Capture the cell that displays the provided text and extract its (X, Y) central coordinate. 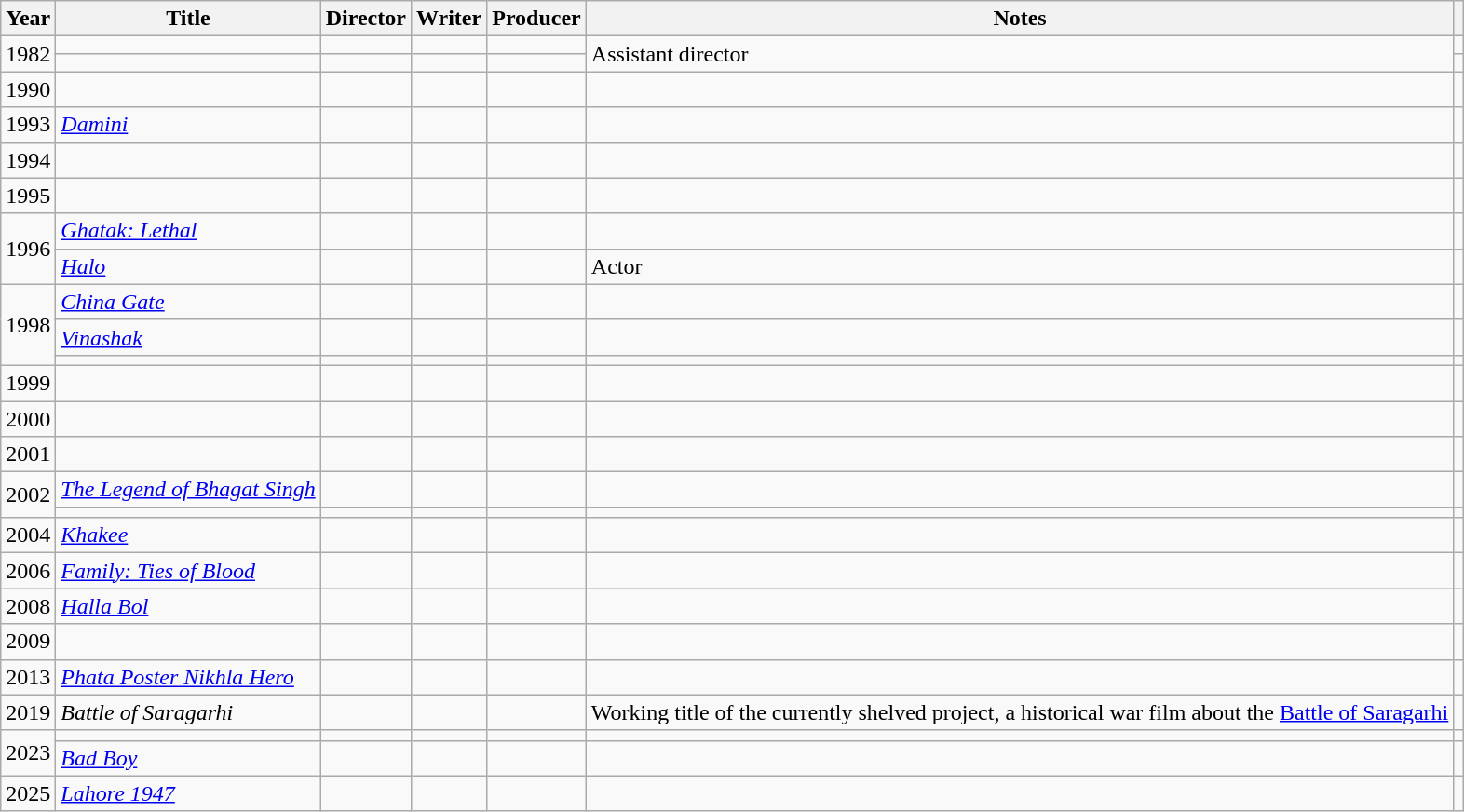
Working title of the currently shelved project, a historical war film about the Battle of Saragarhi (1020, 712)
2019 (28, 712)
2013 (28, 677)
Halla Bol (188, 606)
1996 (28, 249)
Halo (188, 266)
1998 (28, 324)
Actor (1020, 266)
Damini (188, 125)
The Legend of Bhagat Singh (188, 490)
2004 (28, 535)
Notes (1020, 19)
2023 (28, 752)
Khakee (188, 535)
1999 (28, 383)
Title (188, 19)
Family: Ties of Blood (188, 571)
China Gate (188, 302)
Lahore 1947 (188, 793)
Producer (536, 19)
2025 (28, 793)
Ghatak: Lethal (188, 231)
1995 (28, 196)
1982 (28, 54)
Assistant director (1020, 54)
Vinashak (188, 337)
Bad Boy (188, 758)
Writer (449, 19)
2002 (28, 495)
2006 (28, 571)
1990 (28, 89)
1994 (28, 160)
2009 (28, 642)
Year (28, 19)
2008 (28, 606)
2001 (28, 454)
1993 (28, 125)
2000 (28, 418)
Director (365, 19)
Battle of Saragarhi (188, 712)
Phata Poster Nikhla Hero (188, 677)
